Search for the cell housing the specified text and yield its [x, y] center coordinate. 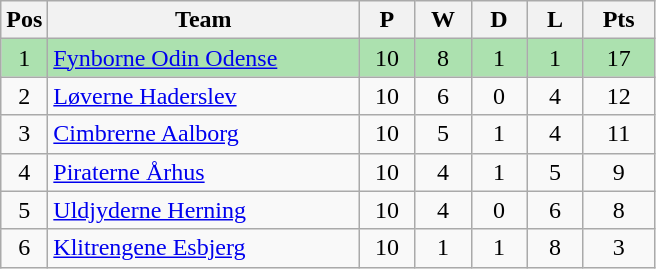
L [555, 20]
Team [204, 20]
W [443, 20]
P [387, 20]
11 [618, 134]
Løverne Haderslev [204, 96]
Fynborne Odin Odense [204, 58]
17 [618, 58]
Uldjyderne Herning [204, 210]
9 [618, 172]
Piraterne Århus [204, 172]
12 [618, 96]
Klitrengene Esbjerg [204, 248]
2 [24, 96]
Pos [24, 20]
Cimbrerne Aalborg [204, 134]
Pts [618, 20]
D [499, 20]
